Scan for the cell matching the given text and deliver its [x, y] coordinate at center. 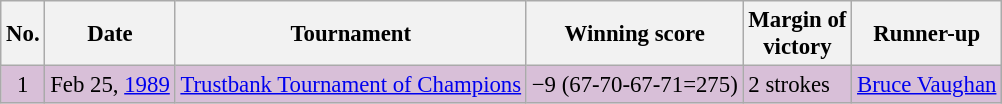
Date [110, 34]
Runner-up [927, 34]
Winning score [634, 34]
No. [23, 34]
Trustbank Tournament of Champions [350, 85]
2 strokes [798, 85]
−9 (67-70-67-71=275) [634, 85]
Margin ofvictory [798, 34]
Bruce Vaughan [927, 85]
Feb 25, 1989 [110, 85]
Tournament [350, 34]
1 [23, 85]
